Find where the given text appears and provide that cell's center as (X, Y) coordinate. 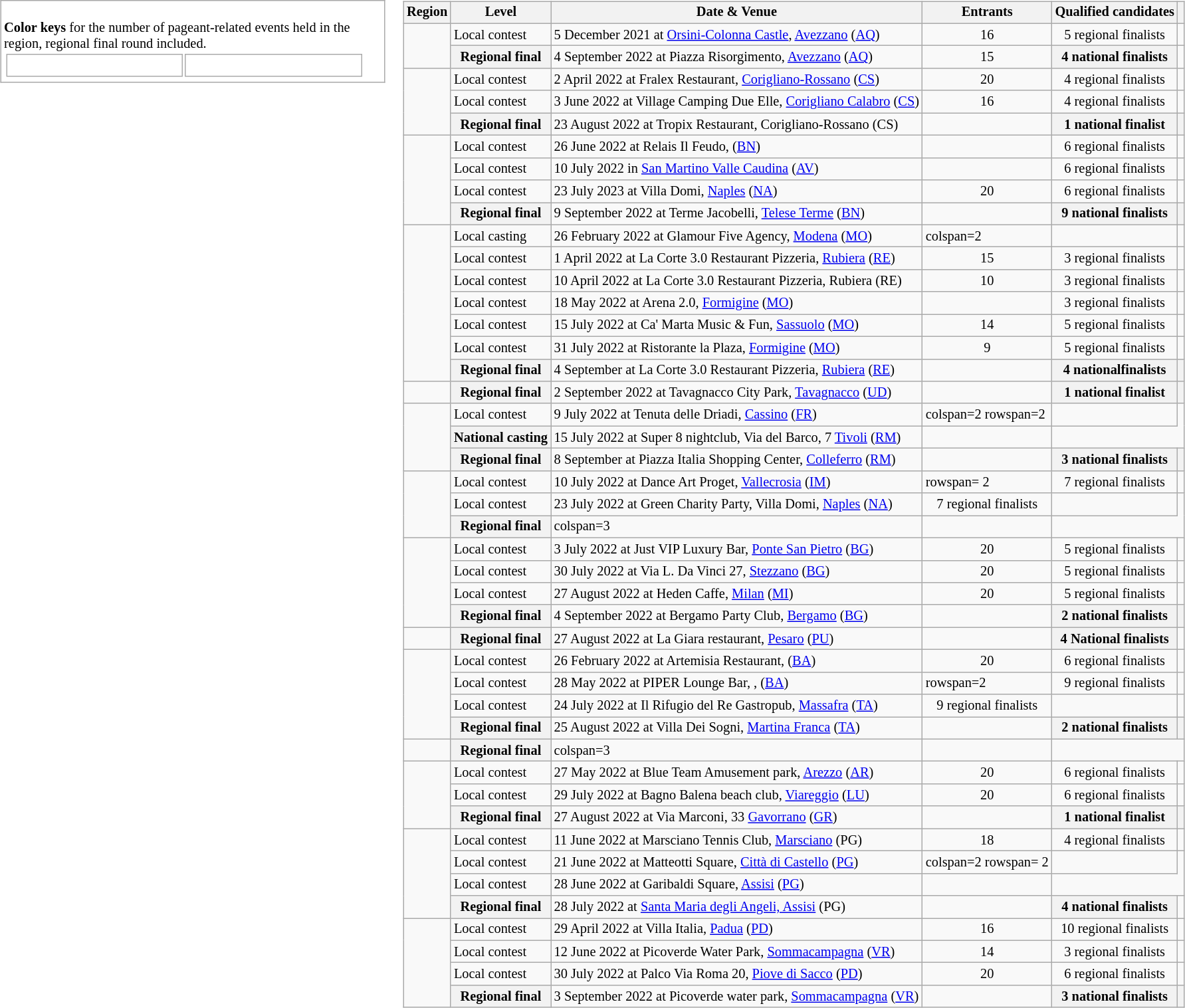
Level (501, 13)
5 December 2021 at Orsini-Colonna Castle, Avezzano (AQ) (736, 35)
29 July 2022 at Bagno Balena beach club, Viareggio (LU) (736, 795)
colspan=2 rowspan= 2 (988, 862)
Color keys for the number of pageant-related events held in the region, regional final round included. (193, 41)
4 September 2022 at Piazza Risorgimento, Avezzano (AQ) (736, 57)
28 July 2022 at Santa Maria degli Angeli, Assisi (PG) (736, 907)
27 August 2022 at Via Marconi, 33 Gavorrano (GR) (736, 817)
30 July 2022 at Palco Via Roma 20, Piove di Sacco (PD) (736, 974)
27 August 2022 at Heden Caffe, Milan (MI) (736, 594)
rowspan= 2 (988, 482)
23 August 2022 at Tropix Restaurant, Corigliano-Rossano (CS) (736, 124)
2 April 2022 at Fralex Restaurant, Corigliano-Rossano (CS) (736, 80)
Region (427, 13)
18 (988, 840)
colspan=2 (988, 236)
26 June 2022 at Relais Il Feudo, (BN) (736, 147)
Entrants (988, 13)
9 July 2022 at Tenuta delle Driadi, Cassino (FR) (736, 415)
27 August 2022 at La Giara restaurant, Pesaro (PU) (736, 639)
10 (988, 281)
4 September 2022 at Bergamo Party Club, Bergamo (BG) (736, 616)
colspan=2 rowspan=2 (988, 415)
9 national finalists (1115, 214)
Date & Venue (736, 13)
3 June 2022 at Village Camping Due Elle, Corigliano Calabro (CS) (736, 102)
1 April 2022 at La Corte 3.0 Restaurant Pizzeria, Rubiera (RE) (736, 258)
rowspan=2 (988, 683)
Local casting (501, 236)
3 July 2022 at Just VIP Luxury Bar, Ponte San Pietro (BG) (736, 549)
National casting (501, 437)
30 July 2022 at Via L. Da Vinci 27, Stezzano (BG) (736, 571)
15 July 2022 at Super 8 nightclub, Via del Barco, 7 Tivoli (RM) (736, 437)
18 May 2022 at Arena 2.0, Formigine (MO) (736, 303)
27 May 2022 at Blue Team Amusement park, Arezzo (AR) (736, 773)
31 July 2022 at Ristorante la Plaza, Formigine (MO) (736, 348)
23 July 2023 at Villa Domi, Naples (NA) (736, 191)
29 April 2022 at Villa Italia, Padua (PD) (736, 930)
10 April 2022 at La Corte 3.0 Restaurant Pizzeria, Rubiera (RE) (736, 281)
25 August 2022 at Villa Dei Sogni, Martina Franca (TA) (736, 728)
26 February 2022 at Artemisia Restaurant, (BA) (736, 661)
9 September 2022 at Terme Jacobelli, Telese Terme (BN) (736, 214)
23 July 2022 at Green Charity Party, Villa Domi, Naples (NA) (736, 504)
10 July 2022 at Dance Art Proget, Vallecrosia (IM) (736, 482)
4 September at La Corte 3.0 Restaurant Pizzeria, Rubiera (RE) (736, 370)
21 June 2022 at Matteotti Square, Città di Castello (PG) (736, 862)
Qualified candidates (1115, 13)
15 July 2022 at Ca' Marta Music & Fun, Sassuolo (MO) (736, 326)
3 September 2022 at Picoverde water park, Sommacampagna (VR) (736, 997)
11 June 2022 at Marsciano Tennis Club, Marsciano (PG) (736, 840)
28 May 2022 at PIPER Lounge Bar, , (BA) (736, 683)
9 (988, 348)
4 National finalists (1115, 639)
24 July 2022 at Il Rifugio del Re Gastropub, Massafra (TA) (736, 706)
2 September 2022 at Tavagnacco City Park, Tavagnacco (UD) (736, 393)
12 June 2022 at Picoverde Water Park, Sommacampagna (VR) (736, 952)
4 nationalfinalists (1115, 370)
10 July 2022 in San Martino Valle Caudina (AV) (736, 169)
26 February 2022 at Glamour Five Agency, Modena (MO) (736, 236)
28 June 2022 at Garibaldi Square, Assisi (PG) (736, 884)
10 regional finalists (1115, 930)
8 September at Piazza Italia Shopping Center, Colleferro (RM) (736, 460)
